Search for the cell housing the specified text and yield its (X, Y) center coordinate. 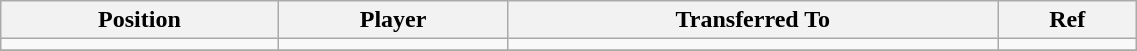
Position (140, 20)
Transferred To (753, 20)
Player (393, 20)
Ref (1068, 20)
